Return the (X, Y) coordinate for the center point of the cell that contains the specified text.  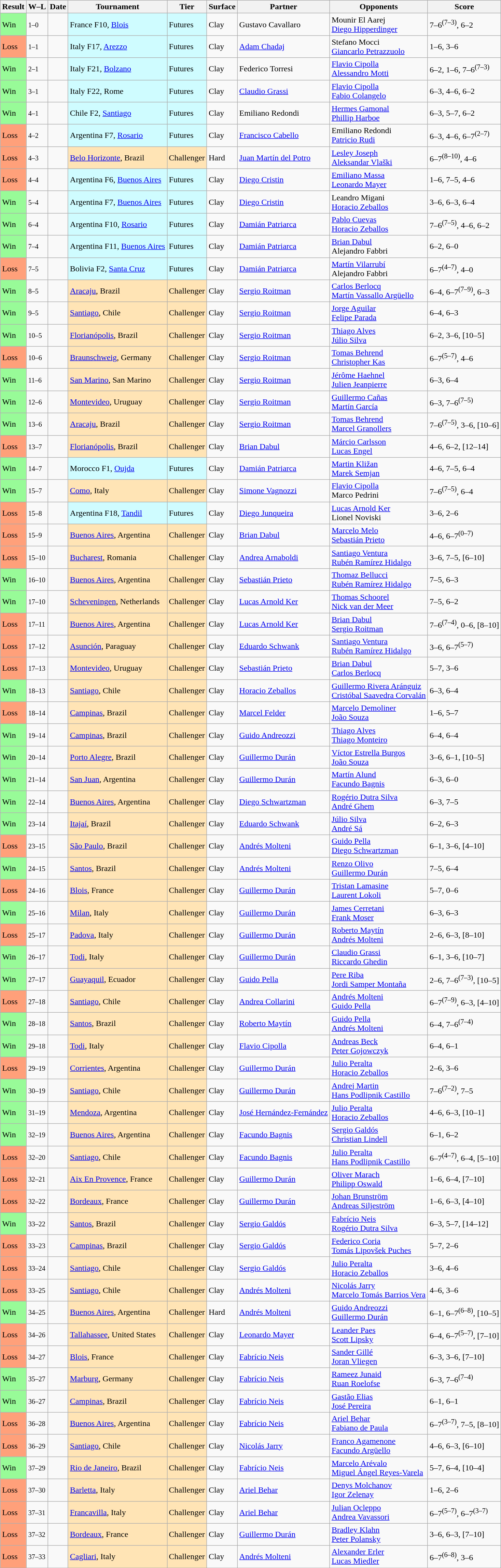
Tournament (117, 7)
37–32 (37, 1535)
6–3, 5–7, [14–12] (464, 1223)
Nicolás Jarry Marcelo Tomás Barrios Vera (378, 1290)
14–7 (37, 468)
Chile F2, Santiago (117, 113)
37–33 (37, 1556)
1–6, 3–6 (464, 46)
Brian Dabul Sergio Roitman (378, 624)
Martín Alund Facundo Bagnis (378, 780)
4–6, 3–6 (464, 1290)
29–18 (37, 1046)
Como, Italy (117, 491)
6–2, 6–3 (464, 824)
6–4 (37, 224)
24–16 (37, 890)
Flavio Cipolla Alessandro Motti (378, 69)
Diego Junqueira (283, 513)
Julian Ocleppo Andrea Vavassori (378, 1512)
Federico Coria Tomás Lipovšek Puches (378, 1246)
Flavio Cipolla Fabio Colangelo (378, 91)
4–6, 6–3, [10–1] (464, 1113)
Carlos Berlocq Martín Vassallo Argüello (378, 291)
Rogério Dutra Silva André Ghem (378, 801)
6–3, 7–5 (464, 801)
15–8 (37, 513)
3–6, 4–6 (464, 1268)
Braunschweig, Germany (117, 358)
Bolivia F2, Santa Cruz (117, 268)
Víctor Estrella Burgos João Souza (378, 757)
6–3, 4–6, 6–7(2–7) (464, 135)
6–1, 3–6, [10–7] (464, 957)
6–4, 6–4 (464, 735)
6–3, 6–0 (464, 780)
24–15 (37, 868)
Thomaz Bellucci Rubén Ramírez Hidalgo (378, 580)
Marcelo Demoliner João Souza (378, 713)
3–6, 6–3, 6–4 (464, 202)
1–6, 6–4, [7–10] (464, 1179)
6–4, 6–7(5–7), [7–10] (464, 1335)
6–4, 6–3 (464, 313)
James Cerretani Frank Moser (378, 913)
6–4, 6–7(7–9), 6–3 (464, 291)
Renzo Olivo Guillermo Durán (378, 868)
1–6, 6–3, [4–10] (464, 1201)
37–29 (37, 1468)
15–7 (37, 491)
Flavio Cipolla Marco Pedrini (378, 491)
6–2, 6–0 (464, 246)
6–7(5–7), 6–7(3–7) (464, 1512)
9–5 (37, 313)
Roberto Maytín Andrés Molteni (378, 935)
Andrej Martin Hans Podlipnik Castillo (378, 1090)
Surface (222, 7)
Emiliano Redondi (283, 113)
Simone Vagnozzi (283, 491)
Márcio Carlsson Lucas Engel (378, 446)
Italy F17, Arezzo (117, 46)
4–4 (37, 180)
Thiago Alves Thiago Monteiro (378, 735)
1–0 (37, 25)
23–15 (37, 846)
Alexander Erler Lucas Miedler (378, 1556)
6–7(8–10), 4–6 (464, 158)
Emiliano Redondi Patricio Rudi (378, 135)
Francavilla, Italy (117, 1512)
1–6, 2–6 (464, 1490)
Padova, Italy (117, 935)
Argentina F7, Buenos Aires (117, 202)
Thomas Schoorel Nick van der Meer (378, 601)
Date (58, 7)
32–22 (37, 1201)
Marcelo Melo Sebastián Prieto (378, 535)
Júlio Silva André Sá (378, 824)
8–5 (37, 291)
Claudio Grassi (283, 91)
Guayaquil, Ecuador (117, 979)
Guido Andreozzi (283, 735)
5–7, 6–4, [10–4] (464, 1468)
Gastão Elias José Pereira (378, 1401)
6–2, 3–6, [10–5] (464, 335)
4–2 (37, 135)
Argentina F6, Buenos Aires (117, 180)
Opponents (378, 7)
4–3 (37, 158)
6–4, 6–1 (464, 1046)
32–20 (37, 1157)
Score (464, 7)
2–6, 6–3, [8–10] (464, 935)
Thiago Alves Júlio Silva (378, 335)
6–7(4–7), 4–0 (464, 268)
Martín Vilarrubí Alejandro Fabbri (378, 268)
Horacio Zeballos (283, 691)
19–14 (37, 735)
4–6, 6–3, [6–10] (464, 1446)
Italy F21, Bolzano (117, 69)
Guillermo Rivera Aránguiz Cristóbal Saavedra Corvalán (378, 691)
Morocco F1, Oujda (117, 468)
Bucharest, Romania (117, 557)
Bradley Klahn Peter Polansky (378, 1535)
6–1, 6–2 (464, 1135)
33–24 (37, 1268)
6–3, 6–3 (464, 913)
3–6, 2–6 (464, 513)
21–14 (37, 780)
Francisco Cabello (283, 135)
6–7(7–9), 6–3, [4–10] (464, 1001)
17–10 (37, 601)
Andrea Collarini (283, 1001)
2–6, 3–6 (464, 1068)
4–1 (37, 113)
Andreas Beck Peter Gojowczyk (378, 1046)
Porto Alegre, Brazil (117, 757)
Flavio Cipolla (283, 1046)
1–1 (37, 46)
Marcelo Arévalo Miguel Ángel Reyes-Varela (378, 1468)
27–18 (37, 1001)
36–28 (37, 1423)
Juan Martín del Potro (283, 158)
6–3, 3–6, [7–10] (464, 1357)
4–6, 6–2, [12–14] (464, 446)
Pere Riba Jordi Samper Montaña (378, 979)
5–7, 3–6 (464, 668)
34–25 (37, 1312)
Cagliari, Italy (117, 1556)
6–2, 1–6, 7–6(7–3) (464, 69)
Marcel Felder (283, 713)
2–1 (37, 69)
José Hernández-Fernández (283, 1113)
7–6(7–4), 0–6, [8–10] (464, 624)
6–1, 3–6, [4–10] (464, 846)
Ariel Behar Fabiano de Paula (378, 1423)
Diego Schwartzman (283, 801)
São Paulo, Brazil (117, 846)
Andrea Arnaboldi (283, 557)
Italy F22, Rome (117, 91)
7–5, 6–4 (464, 868)
Itajaí, Brazil (117, 824)
6–3, 4–6, 6–2 (464, 91)
Mendoza, Argentina (117, 1113)
30–19 (37, 1090)
Rameez Junaid Ruan Roelofse (378, 1379)
Argentina F10, Rosario (117, 224)
Tristan Lamasine Laurent Lokoli (378, 890)
11–6 (37, 380)
7–6(7–5), 3–6, [10–6] (464, 424)
20–14 (37, 757)
15–9 (37, 535)
Tallahassee, United States (117, 1335)
17–12 (37, 646)
Fabrício Neis Rogério Dutra Silva (378, 1223)
6–3, 7–6(7–5) (464, 402)
Argentina F11, Buenos Aires (117, 246)
16–10 (37, 580)
1–6, 5–7 (464, 713)
18–14 (37, 713)
29–19 (37, 1068)
Claudio Grassi Riccardo Ghedin (378, 957)
Asunción, Paraguay (117, 646)
7–5 (37, 268)
12–6 (37, 402)
22–14 (37, 801)
33–23 (37, 1246)
28–18 (37, 1024)
6–4, 7–6(7–4) (464, 1024)
Franco Agamenone Facundo Argüello (378, 1446)
Tomas Behrend Marcel Granollers (378, 424)
4–6, 6–7(0–7) (464, 535)
27–17 (37, 979)
32–21 (37, 1179)
Federico Torresi (283, 69)
Brian Dabul Alejandro Fabbri (378, 246)
3–6, 6–3, [7–10] (464, 1535)
32–19 (37, 1135)
Rio de Janeiro, Brazil (117, 1468)
Leonardo Mayer (283, 1335)
Tier (187, 7)
Nicolás Jarry (283, 1446)
3–1 (37, 91)
Brian Dabul Carlos Berlocq (378, 668)
6–7(6–8), 3–6 (464, 1556)
5–4 (37, 202)
Roberto Maytín (283, 1024)
5–7, 2–6 (464, 1246)
3–6, 6–1, [10–5] (464, 757)
Lesley Joseph Aleksandar Vlaški (378, 158)
25–16 (37, 913)
37–30 (37, 1490)
7–6(7–3), 6–2 (464, 25)
Corrientes, Argentina (117, 1068)
1–6, 7–5, 4–6 (464, 180)
7–5, 6–2 (464, 601)
San Marino, San Marino (117, 380)
33–22 (37, 1223)
Argentina F18, Tandil (117, 513)
18–13 (37, 691)
2–6, 7–6(7–3), [10–5] (464, 979)
Belo Horizonte, Brazil (117, 158)
6–1, 6–1 (464, 1401)
13–6 (37, 424)
4–6, 7–5, 6–4 (464, 468)
Milan, Italy (117, 913)
Partner (283, 7)
Barletta, Italy (117, 1490)
Guido Pella (283, 979)
6–3, 7–6(7–4) (464, 1379)
Scheveningen, Netherlands (117, 601)
6–7(5–7), 4–6 (464, 358)
26–17 (37, 957)
Marburg, Germany (117, 1379)
Result (13, 7)
Guido Pella Andrés Molteni (378, 1024)
Guido Andreozzi Guillermo Durán (378, 1312)
6–7(3–7), 7–5, [8–10] (464, 1423)
5–7, 0–6 (464, 890)
36–29 (37, 1446)
Denys Molchanov Igor Zelenay (378, 1490)
17–13 (37, 668)
6–1, 6–7(6–8), [10–5] (464, 1312)
Leandro Migani Horacio Zeballos (378, 202)
Tomas Behrend Christopher Kas (378, 358)
Adam Chadaj (283, 46)
7–6(7–5), 6–4 (464, 491)
10–5 (37, 335)
34–26 (37, 1335)
Argentina F7, Rosario (117, 135)
25–17 (37, 935)
Sergio Galdós Christian Lindell (378, 1135)
6–3, 5–7, 6–2 (464, 113)
7–6(7–2), 7–5 (464, 1090)
Emiliano Massa Leonardo Mayer (378, 180)
3–6, 6–7(5–7) (464, 646)
31–19 (37, 1113)
Guillermo Cañas Martín García (378, 402)
San Juan, Argentina (117, 780)
Sander Gillé Joran Vliegen (378, 1357)
W–L (37, 7)
Leander Paes Scott Lipsky (378, 1335)
23–14 (37, 824)
36–27 (37, 1401)
Mounir El Aarej Diego Hipperdinger (378, 25)
Julio Peralta Hans Podlipnik Castillo (378, 1157)
15–10 (37, 557)
7–4 (37, 246)
Jorge Aguilar Felipe Parada (378, 313)
35–27 (37, 1379)
Guido Pella Diego Schwartzman (378, 846)
10–6 (37, 358)
33–25 (37, 1290)
France F10, Blois (117, 25)
Jérôme Haehnel Julien Jeanpierre (378, 380)
13–7 (37, 446)
7–6(7–5), 4–6, 6–2 (464, 224)
Gustavo Cavallaro (283, 25)
34–27 (37, 1357)
Pablo Cuevas Horacio Zeballos (378, 224)
17–11 (37, 624)
6–7(4–7), 6–4, [5–10] (464, 1157)
Lucas Arnold Ker Lionel Noviski (378, 513)
Andrés Molteni Guido Pella (378, 1001)
Oliver Marach Philipp Oswald (378, 1179)
Johan Brunström Andreas Siljeström (378, 1201)
Martin Kližan Marek Semjan (378, 468)
7–5, 6–3 (464, 580)
37–31 (37, 1512)
Stefano Mocci Giancarlo Petrazzuolo (378, 46)
Aix En Provence, France (117, 1179)
Hermes Gamonal Phillip Harboe (378, 113)
3–6, 7–5, [6–10] (464, 557)
